Search for the cell housing the specified text and yield its [X, Y] center coordinate. 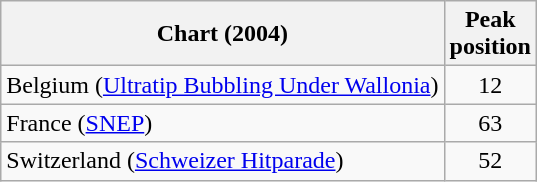
52 [490, 161]
63 [490, 123]
Belgium (Ultratip Bubbling Under Wallonia) [222, 85]
12 [490, 85]
Peakposition [490, 34]
France (SNEP) [222, 123]
Chart (2004) [222, 34]
Switzerland (Schweizer Hitparade) [222, 161]
